Scan for the cell matching the given text and deliver its [x, y] coordinate at center. 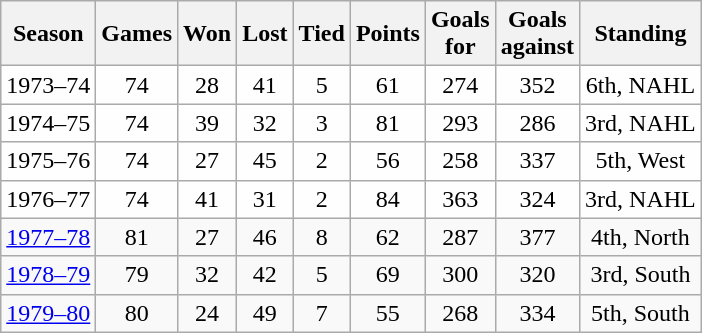
55 [388, 313]
Goalsagainst [537, 34]
42 [265, 275]
28 [208, 85]
31 [265, 199]
3 [322, 123]
Tied [322, 34]
Lost [265, 34]
1976–77 [48, 199]
56 [388, 161]
4th, North [641, 237]
69 [388, 275]
324 [537, 199]
Standing [641, 34]
80 [137, 313]
334 [537, 313]
1979–80 [48, 313]
Goalsfor [460, 34]
1978–79 [48, 275]
62 [388, 237]
39 [208, 123]
49 [265, 313]
45 [265, 161]
287 [460, 237]
61 [388, 85]
46 [265, 237]
3rd, South [641, 275]
258 [460, 161]
1975–76 [48, 161]
Points [388, 34]
363 [460, 199]
300 [460, 275]
377 [537, 237]
79 [137, 275]
293 [460, 123]
1973–74 [48, 85]
337 [537, 161]
274 [460, 85]
1974–75 [48, 123]
5th, West [641, 161]
Games [137, 34]
320 [537, 275]
84 [388, 199]
268 [460, 313]
Won [208, 34]
24 [208, 313]
Season [48, 34]
286 [537, 123]
1977–78 [48, 237]
352 [537, 85]
8 [322, 237]
7 [322, 313]
6th, NAHL [641, 85]
5th, South [641, 313]
